Detect which cell encompasses the target text, then output its (X, Y) center coordinate. 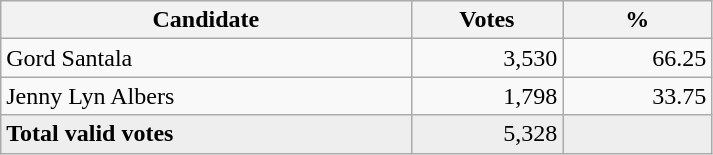
Jenny Lyn Albers (206, 96)
66.25 (638, 58)
Candidate (206, 20)
1,798 (487, 96)
Gord Santala (206, 58)
% (638, 20)
33.75 (638, 96)
Votes (487, 20)
5,328 (487, 134)
Total valid votes (206, 134)
3,530 (487, 58)
